Return the [x, y] coordinate for the center point of the cell that contains the specified text.  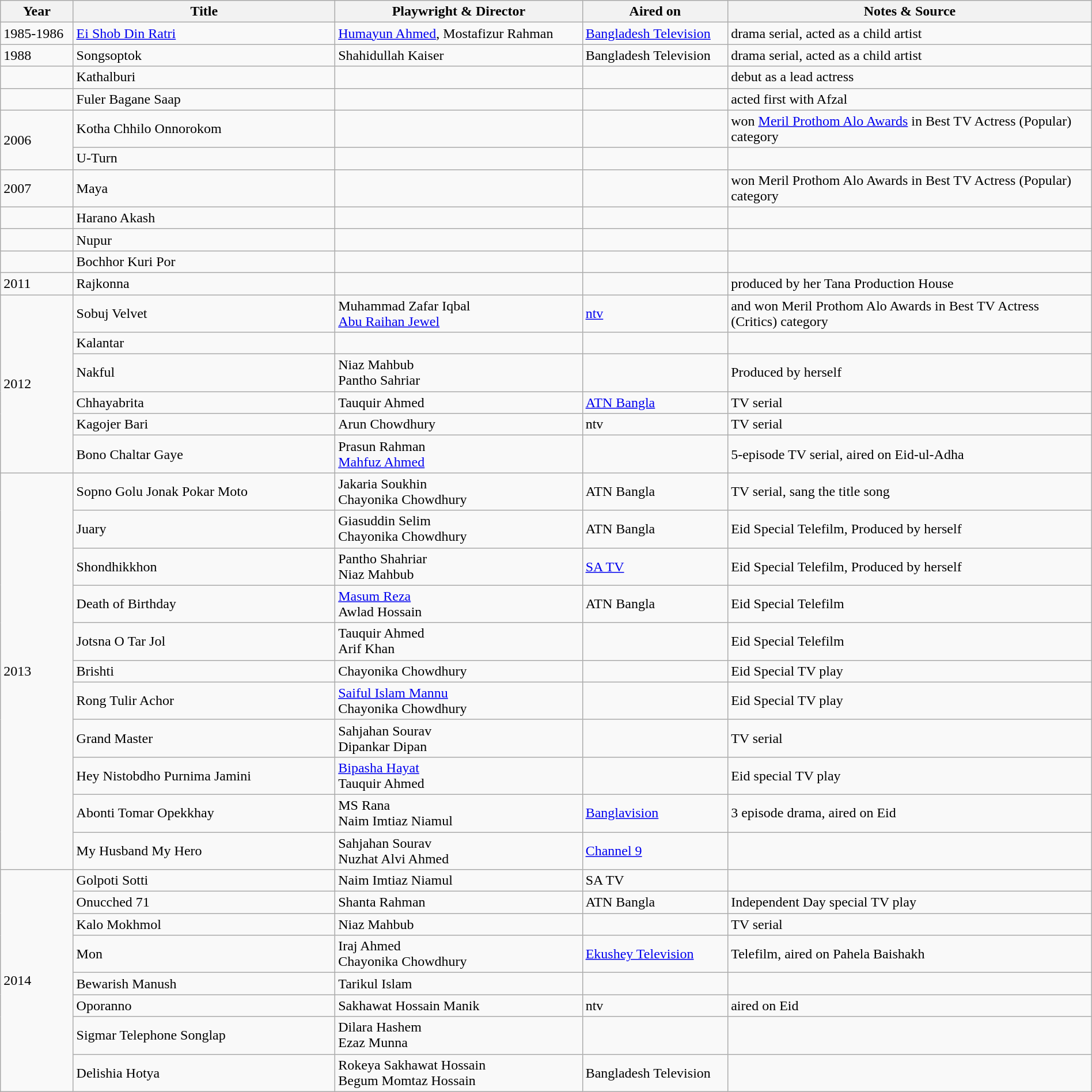
produced by her Tana Production House [910, 283]
Telefilm, aired on Pahela Baishakh [910, 954]
Rong Tulir Achor [204, 700]
Nupur [204, 240]
Prasun Rahman Mahfuz Ahmed [458, 454]
Brishti [204, 671]
Sahjahan Sourav Dipankar Dipan [458, 738]
Nakful [204, 373]
Kathalburi [204, 77]
Hey Nistobdho Purnima Jamini [204, 775]
Chayonika Chowdhury [458, 671]
Jotsna O Tar Jol [204, 642]
Ekushey Television [655, 954]
Naim Imtiaz Niamul [458, 881]
Shahidullah Kaiser [458, 55]
Bono Chaltar Gaye [204, 454]
Title [204, 12]
Kagojer Bari [204, 424]
acted first with Afzal [910, 99]
aired on Eid [910, 1006]
Onucched 71 [204, 903]
Giasuddin Selim Chayonika Chowdhury [458, 529]
Delishia Hotya [204, 1072]
Playwright & Director [458, 12]
Kalo Mokhmol [204, 924]
Pantho Shahriar Niaz Mahbub [458, 567]
Iraj Ahmed Chayonika Chowdhury [458, 954]
Year [37, 12]
Tauquir Ahmed [458, 403]
Produced by herself [910, 373]
My Husband My Hero [204, 850]
Golpoti Sotti [204, 881]
Sakhawat Hossain Manik [458, 1006]
Jakaria Soukhin Chayonika Chowdhury [458, 492]
Humayun Ahmed, Mostafizur Rahman [458, 33]
Sobuj Velvet [204, 313]
Ei Shob Din Ratri [204, 33]
Niaz Mahbub [458, 924]
2011 [37, 283]
Dilara Hashem Ezaz Munna [458, 1036]
1985-1986 [37, 33]
Channel 9 [655, 850]
Aired on [655, 12]
Niaz MahbubPantho Sahriar [458, 373]
Notes & Source [910, 12]
Muhammad Zafar IqbalAbu Raihan Jewel [458, 313]
2006 [37, 139]
Rajkonna [204, 283]
Arun Chowdhury [458, 424]
2013 [37, 672]
Independent Day special TV play [910, 903]
Bipasha Hayat Tauquir Ahmed [458, 775]
debut as a lead actress [910, 77]
MS Rana Naim Imtiaz Niamul [458, 813]
Harano Akash [204, 218]
Banglavision [655, 813]
TV serial, sang the title song [910, 492]
Abonti Tomar Opekkhay [204, 813]
Oporanno [204, 1006]
Mon [204, 954]
Masum Reza Awlad Hossain [458, 604]
Sopno Golu Jonak Pokar Moto [204, 492]
Chhayabrita [204, 403]
Bewarish Manush [204, 984]
and won Meril Prothom Alo Awards in Best TV Actress (Critics) category [910, 313]
Sahjahan Sourav Nuzhat Alvi Ahmed [458, 850]
Kalantar [204, 343]
Bochhor Kuri Por [204, 261]
Maya [204, 188]
1988 [37, 55]
Songsoptok [204, 55]
Shanta Rahman [458, 903]
Shondhikkhon [204, 567]
Fuler Bagane Saap [204, 99]
5-episode TV serial, aired on Eid-ul-Adha [910, 454]
Sigmar Telephone Songlap [204, 1036]
Juary [204, 529]
Kotha Chhilo Onnorokom [204, 129]
U-Turn [204, 158]
2014 [37, 981]
Grand Master [204, 738]
Death of Birthday [204, 604]
2012 [37, 384]
3 episode drama, aired on Eid [910, 813]
Tarikul Islam [458, 984]
2007 [37, 188]
Rokeya Sakhawat Hossain Begum Momtaz Hossain [458, 1072]
Saiful Islam Mannu Chayonika Chowdhury [458, 700]
Tauquir Ahmed Arif Khan [458, 642]
Eid special TV play [910, 775]
